Locate the cell with the specified text and output its (X, Y) center coordinate. 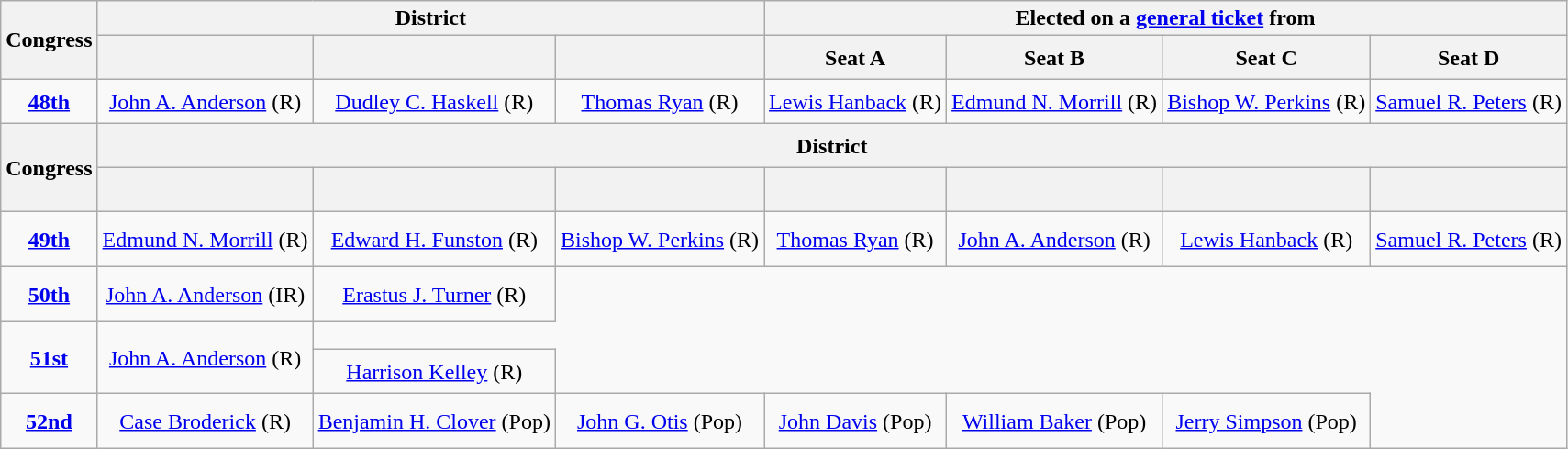
John G. Otis (Pop) (659, 421)
Elected on a general ticket from (1165, 18)
50th (50, 295)
Harrison Kelley (R) (434, 372)
John A. Anderson (IR) (206, 295)
Erastus J. Turner (R) (434, 295)
52nd (50, 421)
John Davis (Pop) (855, 421)
51st (50, 358)
Seat C (1266, 58)
48th (50, 102)
Seat A (855, 58)
49th (50, 240)
William Baker (Pop) (1055, 421)
Seat D (1469, 58)
Seat B (1055, 58)
Case Broderick (R) (206, 421)
Edward H. Funston (R) (434, 240)
Benjamin H. Clover (Pop) (434, 421)
Dudley C. Haskell (R) (434, 102)
Jerry Simpson (Pop) (1266, 421)
